Output the (X, Y) coordinate of the center of the cell containing the given text.  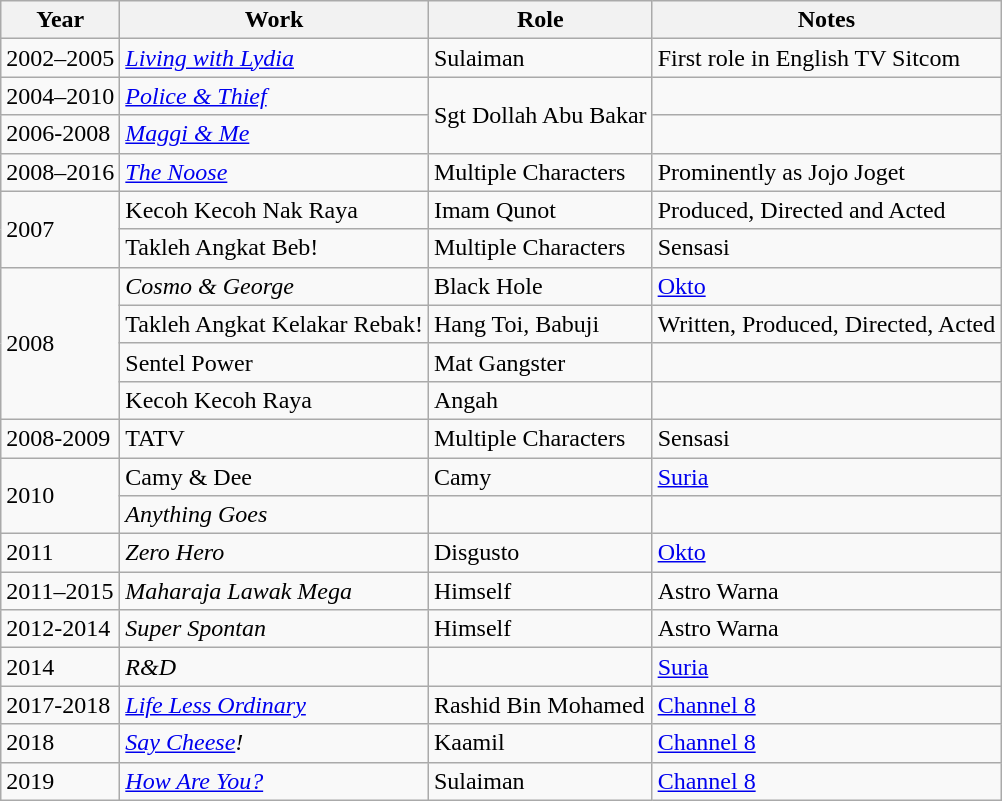
Maharaja Lawak Mega (274, 591)
2002–2005 (60, 58)
2008-2009 (60, 438)
Angah (540, 400)
Anything Goes (274, 515)
Camy (540, 477)
2008 (60, 343)
How Are You? (274, 781)
Disgusto (540, 553)
Imam Qunot (540, 210)
2004–2010 (60, 96)
Living with Lydia (274, 58)
Work (274, 20)
Notes (826, 20)
2007 (60, 229)
Black Hole (540, 286)
Police & Thief (274, 96)
Takleh Angkat Kelakar Rebak! (274, 324)
Say Cheese! (274, 743)
2006-2008 (60, 134)
Kaamil (540, 743)
Role (540, 20)
2017-2018 (60, 705)
2008–2016 (60, 172)
Super Spontan (274, 629)
Life Less Ordinary (274, 705)
Maggi & Me (274, 134)
Takleh Angkat Beb! (274, 248)
Kecoh Kecoh Raya (274, 400)
Sentel Power (274, 362)
The Noose (274, 172)
2010 (60, 496)
TATV (274, 438)
Written, Produced, Directed, Acted (826, 324)
Kecoh Kecoh Nak Raya (274, 210)
Sgt Dollah Abu Bakar (540, 115)
First role in English TV Sitcom (826, 58)
Camy & Dee (274, 477)
2014 (60, 667)
Rashid Bin Mohamed (540, 705)
R&D (274, 667)
Zero Hero (274, 553)
Year (60, 20)
2019 (60, 781)
Cosmo & George (274, 286)
Mat Gangster (540, 362)
Produced, Directed and Acted (826, 210)
2011–2015 (60, 591)
2011 (60, 553)
Hang Toi, Babuji (540, 324)
2018 (60, 743)
2012-2014 (60, 629)
Prominently as Jojo Joget (826, 172)
